Return the [X, Y] coordinate for the center point of the cell that contains the specified text.  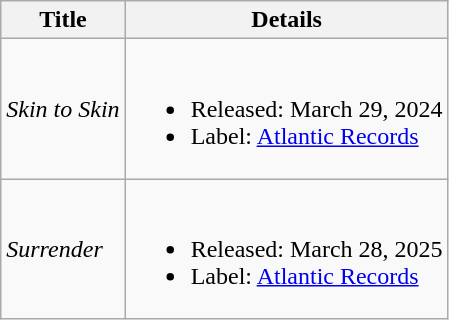
Released: March 28, 2025Label: Atlantic Records [286, 249]
Skin to Skin [63, 109]
Released: March 29, 2024Label: Atlantic Records [286, 109]
Surrender [63, 249]
Details [286, 20]
Title [63, 20]
